Detect which cell encompasses the target text, then output its (X, Y) center coordinate. 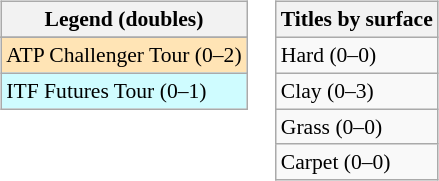
Clay (0–3) (357, 91)
Carpet (0–0) (357, 162)
Legend (doubles) (124, 20)
Titles by surface (357, 20)
Grass (0–0) (357, 127)
Hard (0–0) (357, 55)
ITF Futures Tour (0–1) (124, 91)
ATP Challenger Tour (0–2) (124, 55)
